Search for the cell housing the specified text and yield its [X, Y] center coordinate. 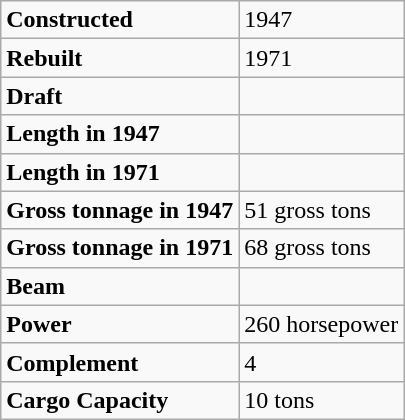
Cargo Capacity [120, 400]
Rebuilt [120, 58]
1971 [322, 58]
Constructed [120, 20]
Gross tonnage in 1947 [120, 210]
Complement [120, 362]
4 [322, 362]
260 horsepower [322, 324]
51 gross tons [322, 210]
Beam [120, 286]
Length in 1971 [120, 172]
10 tons [322, 400]
1947 [322, 20]
Length in 1947 [120, 134]
Power [120, 324]
Gross tonnage in 1971 [120, 248]
68 gross tons [322, 248]
Draft [120, 96]
